Pinpoint the cell where the given text exists, returning its (x, y) midpoint coordinate. 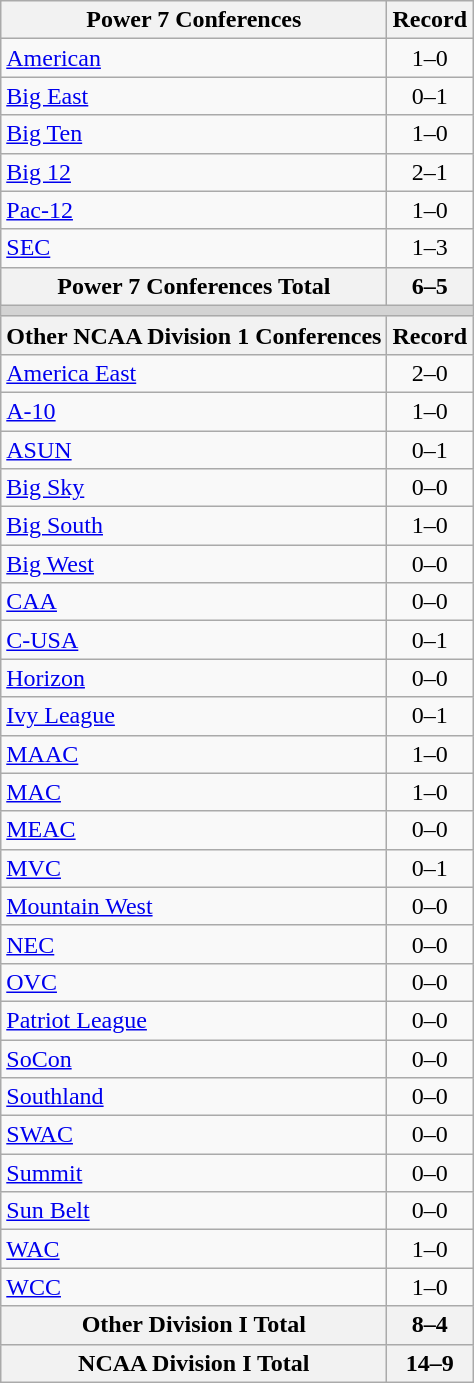
MAAC (194, 754)
2–1 (430, 172)
Big Ten (194, 134)
A-10 (194, 411)
NEC (194, 944)
America East (194, 373)
MEAC (194, 830)
1–3 (430, 248)
Power 7 Conferences Total (194, 286)
Big Sky (194, 488)
C-USA (194, 640)
NCAA Division I Total (194, 1363)
OVC (194, 982)
Big South (194, 526)
Southland (194, 1097)
Mountain West (194, 906)
MVC (194, 868)
WAC (194, 1249)
SWAC (194, 1135)
SoCon (194, 1059)
8–4 (430, 1325)
Sun Belt (194, 1211)
Horizon (194, 678)
Other Division I Total (194, 1325)
Big 12 (194, 172)
ASUN (194, 449)
MAC (194, 792)
Pac-12 (194, 210)
Summit (194, 1173)
SEC (194, 248)
American (194, 58)
Patriot League (194, 1020)
WCC (194, 1287)
Power 7 Conferences (194, 20)
CAA (194, 602)
Other NCAA Division 1 Conferences (194, 335)
6–5 (430, 286)
14–9 (430, 1363)
Ivy League (194, 716)
Big West (194, 564)
Big East (194, 96)
2–0 (430, 373)
